Provide the [x, y] coordinate of the cell's center where the given text is located.  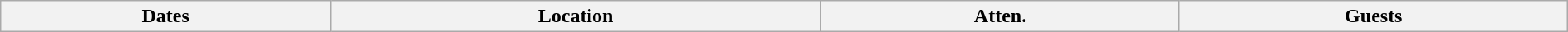
Guests [1373, 16]
Atten. [1001, 16]
Location [576, 16]
Dates [165, 16]
